Extract the (X, Y) coordinate from the center of the cell holding the provided text.  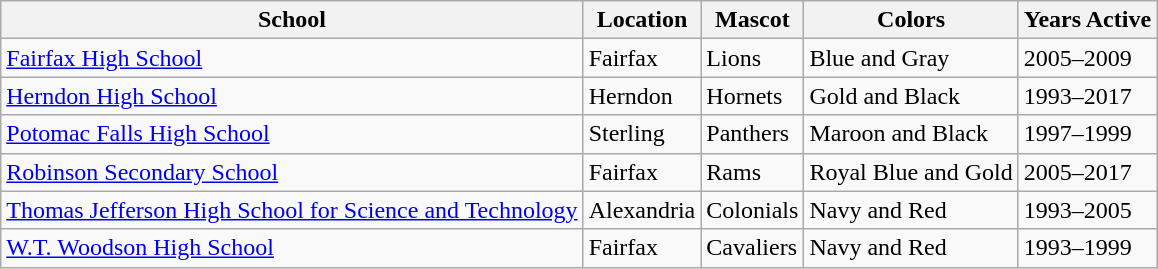
Blue and Gray (911, 58)
Rams (752, 172)
W.T. Woodson High School (292, 248)
Hornets (752, 96)
1993–2017 (1087, 96)
Herndon (642, 96)
Alexandria (642, 210)
1993–1999 (1087, 248)
Mascot (752, 20)
Herndon High School (292, 96)
Sterling (642, 134)
1997–1999 (1087, 134)
Gold and Black (911, 96)
Years Active (1087, 20)
Potomac Falls High School (292, 134)
Colonials (752, 210)
2005–2009 (1087, 58)
Panthers (752, 134)
Thomas Jefferson High School for Science and Technology (292, 210)
Cavaliers (752, 248)
School (292, 20)
Fairfax High School (292, 58)
Lions (752, 58)
Maroon and Black (911, 134)
Colors (911, 20)
Robinson Secondary School (292, 172)
Location (642, 20)
Royal Blue and Gold (911, 172)
2005–2017 (1087, 172)
1993–2005 (1087, 210)
